Scan for the cell matching the given text and deliver its (X, Y) coordinate at center. 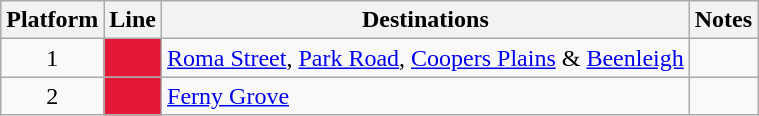
2 (52, 96)
Roma Street, Park Road, Coopers Plains & Beenleigh (426, 58)
Platform (52, 20)
1 (52, 58)
Ferny Grove (426, 96)
Line (133, 20)
Notes (723, 20)
Destinations (426, 20)
